Capture the cell that displays the provided text and extract its [x, y] central coordinate. 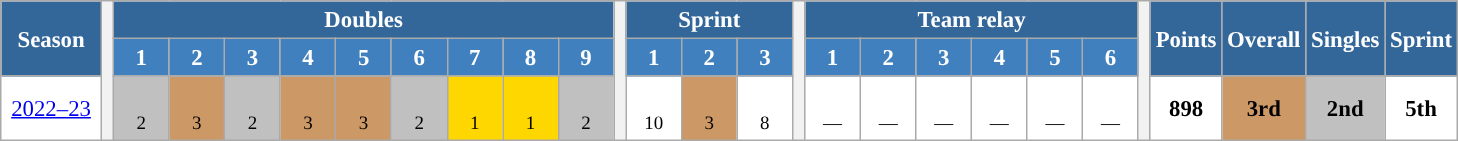
Overall [1264, 38]
9 [586, 58]
898 [1186, 108]
Points [1186, 38]
2nd [1346, 108]
Doubles [363, 20]
2022–23 [52, 108]
5th [1422, 108]
3rd [1264, 108]
Singles [1346, 38]
7 [475, 58]
10 [654, 108]
Team relay [972, 20]
Season [52, 38]
